For the text-containing cell, return its midpoint in [x, y] coordinate format. 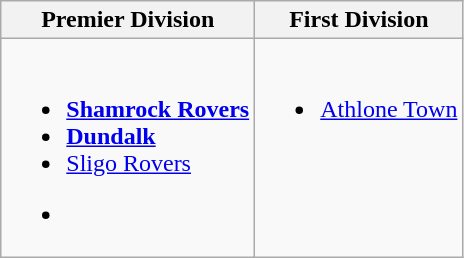
Premier Division [128, 20]
Athlone Town [359, 148]
Shamrock RoversDundalkSligo Rovers [128, 148]
First Division [359, 20]
